Pinpoint the cell where the given text exists, returning its [x, y] midpoint coordinate. 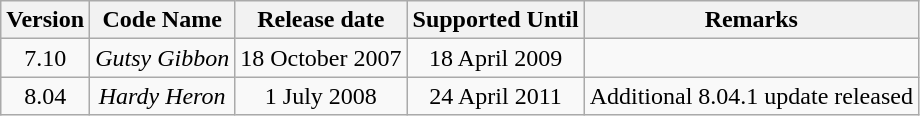
Code Name [162, 20]
18 April 2009 [496, 58]
7.10 [46, 58]
Version [46, 20]
Remarks [751, 20]
Gutsy Gibbon [162, 58]
8.04 [46, 96]
24 April 2011 [496, 96]
Hardy Heron [162, 96]
Release date [321, 20]
Supported Until [496, 20]
Additional 8.04.1 update released [751, 96]
18 October 2007 [321, 58]
1 July 2008 [321, 96]
